Extract the [X, Y] coordinate from the center of the cell holding the provided text.  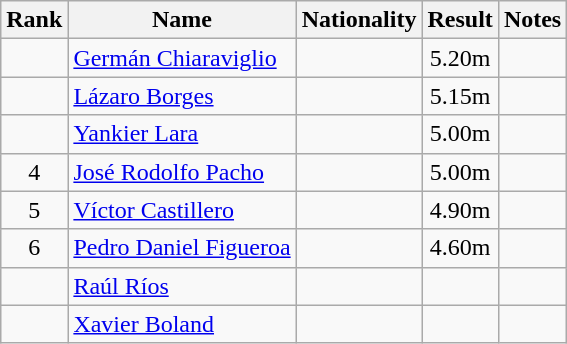
6 [34, 248]
Xavier Boland [182, 324]
Pedro Daniel Figueroa [182, 248]
4.60m [460, 248]
Yankier Lara [182, 134]
5 [34, 210]
Nationality [359, 20]
Rank [34, 20]
4.90m [460, 210]
5.20m [460, 58]
Germán Chiaraviglio [182, 58]
Result [460, 20]
Víctor Castillero [182, 210]
Lázaro Borges [182, 96]
4 [34, 172]
Raúl Ríos [182, 286]
Name [182, 20]
José Rodolfo Pacho [182, 172]
5.15m [460, 96]
Notes [532, 20]
